Detect which cell encompasses the target text, then output its (x, y) center coordinate. 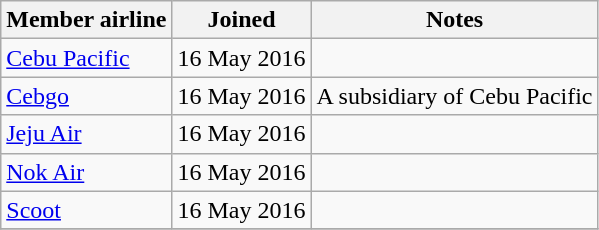
Jeju Air (86, 134)
Nok Air (86, 172)
Joined (242, 20)
Notes (454, 20)
Member airline (86, 20)
Scoot (86, 210)
A subsidiary of Cebu Pacific (454, 96)
Cebu Pacific (86, 58)
Cebgo (86, 96)
